Return the [X, Y] coordinate for the center point of the cell that contains the specified text.  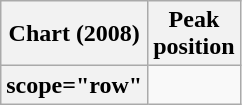
Chart (2008) [74, 34]
scope="row" [74, 85]
Peakposition [194, 34]
